Find where the given text appears and provide that cell's center as [X, Y] coordinate. 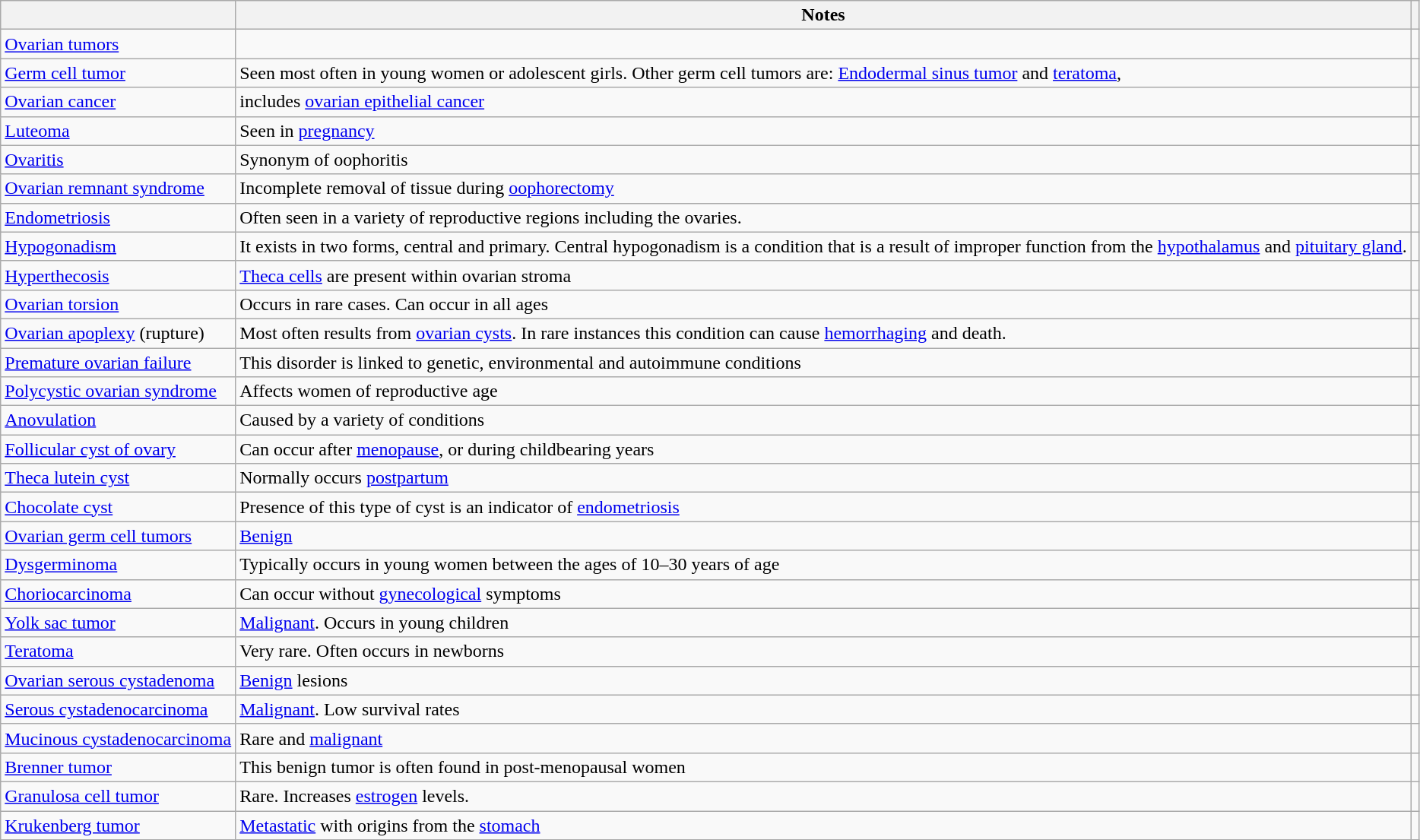
Affects women of reproductive age [824, 391]
Malignant. Low survival rates [824, 709]
Follicular cyst of ovary [119, 449]
Chocolate cyst [119, 507]
Ovarian germ cell tumors [119, 536]
Ovarian torsion [119, 304]
Synonym of oophoritis [824, 160]
Incomplete removal of tissue during oophorectomy [824, 189]
Granulosa cell tumor [119, 796]
Polycystic ovarian syndrome [119, 391]
Anovulation [119, 420]
Choriocarcinoma [119, 594]
Normally occurs postpartum [824, 478]
Most often results from ovarian cysts. In rare instances this condition can cause hemorrhaging and death. [824, 333]
Ovarian remnant syndrome [119, 189]
Hypogonadism [119, 246]
Often seen in a variety of reproductive regions including the ovaries. [824, 217]
Luteoma [119, 131]
Teratoma [119, 651]
Dysgerminoma [119, 565]
Metastatic with origins from the stomach [824, 825]
Ovarian cancer [119, 102]
Seen most often in young women or adolescent girls. Other germ cell tumors are: Endodermal sinus tumor and teratoma, [824, 73]
Presence of this type of cyst is an indicator of endometriosis [824, 507]
Endometriosis [119, 217]
Occurs in rare cases. Can occur in all ages [824, 304]
Malignant. Occurs in young children [824, 623]
Notes [824, 15]
Rare and malignant [824, 738]
Theca lutein cyst [119, 478]
Yolk sac tumor [119, 623]
This benign tumor is often found in post-menopausal women [824, 767]
includes ovarian epithelial cancer [824, 102]
Germ cell tumor [119, 73]
This disorder is linked to genetic, environmental and autoimmune conditions [824, 363]
Ovarian apoplexy (rupture) [119, 333]
Benign lesions [824, 680]
Ovarian serous cystadenoma [119, 680]
Caused by a variety of conditions [824, 420]
Brenner tumor [119, 767]
Seen in pregnancy [824, 131]
Theca cells are present within ovarian stroma [824, 275]
Premature ovarian failure [119, 363]
Can occur without gynecological symptoms [824, 594]
Hyperthecosis [119, 275]
Benign [824, 536]
Very rare. Often occurs in newborns [824, 651]
Can occur after menopause, or during childbearing years [824, 449]
Krukenberg tumor [119, 825]
Ovarian tumors [119, 44]
Serous cystadenocarcinoma [119, 709]
Ovaritis [119, 160]
Rare. Increases estrogen levels. [824, 796]
Mucinous cystadenocarcinoma [119, 738]
Typically occurs in young women between the ages of 10–30 years of age [824, 565]
